Find where the given text appears and provide that cell's center as (X, Y) coordinate. 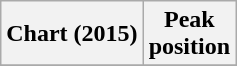
Peak position (189, 34)
Chart (2015) (72, 34)
